Output the (X, Y) coordinate of the center of the cell containing the given text.  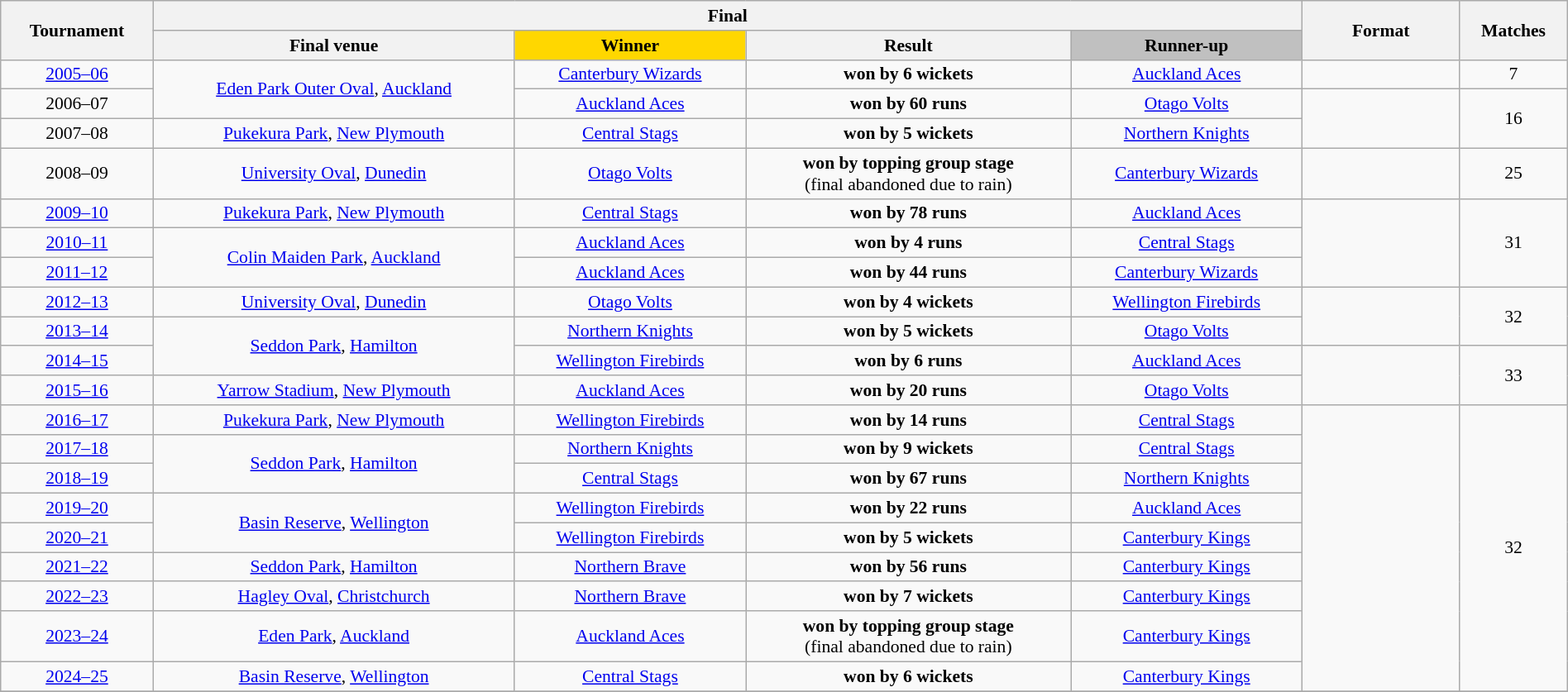
2018–19 (77, 479)
33 (1513, 375)
Yarrow Stadium, New Plymouth (334, 390)
Hagley Oval, Christchurch (334, 597)
Matches (1513, 30)
2024–25 (77, 676)
won by 6 runs (908, 361)
won by 44 runs (908, 273)
Result (908, 45)
2013–14 (77, 332)
2015–16 (77, 390)
Winner (630, 45)
Final venue (334, 45)
2006–07 (77, 104)
won by 4 runs (908, 243)
won by 9 wickets (908, 449)
won by 7 wickets (908, 597)
2005–06 (77, 74)
2020–21 (77, 537)
2011–12 (77, 273)
2014–15 (77, 361)
won by 67 runs (908, 479)
2023–24 (77, 637)
Colin Maiden Park, Auckland (334, 258)
2010–11 (77, 243)
Format (1381, 30)
2008–09 (77, 174)
won by 60 runs (908, 104)
16 (1513, 119)
2012–13 (77, 302)
Final (728, 16)
2019–20 (77, 508)
2009–10 (77, 213)
won by 56 runs (908, 567)
Eden Park, Auckland (334, 637)
2021–22 (77, 567)
won by 78 runs (908, 213)
2017–18 (77, 449)
31 (1513, 243)
Tournament (77, 30)
2007–08 (77, 134)
2016–17 (77, 420)
won by 20 runs (908, 390)
won by 4 wickets (908, 302)
25 (1513, 174)
won by 14 runs (908, 420)
won by 22 runs (908, 508)
Eden Park Outer Oval, Auckland (334, 89)
7 (1513, 74)
Runner-up (1187, 45)
2022–23 (77, 597)
